Search for the cell housing the specified text and yield its [x, y] center coordinate. 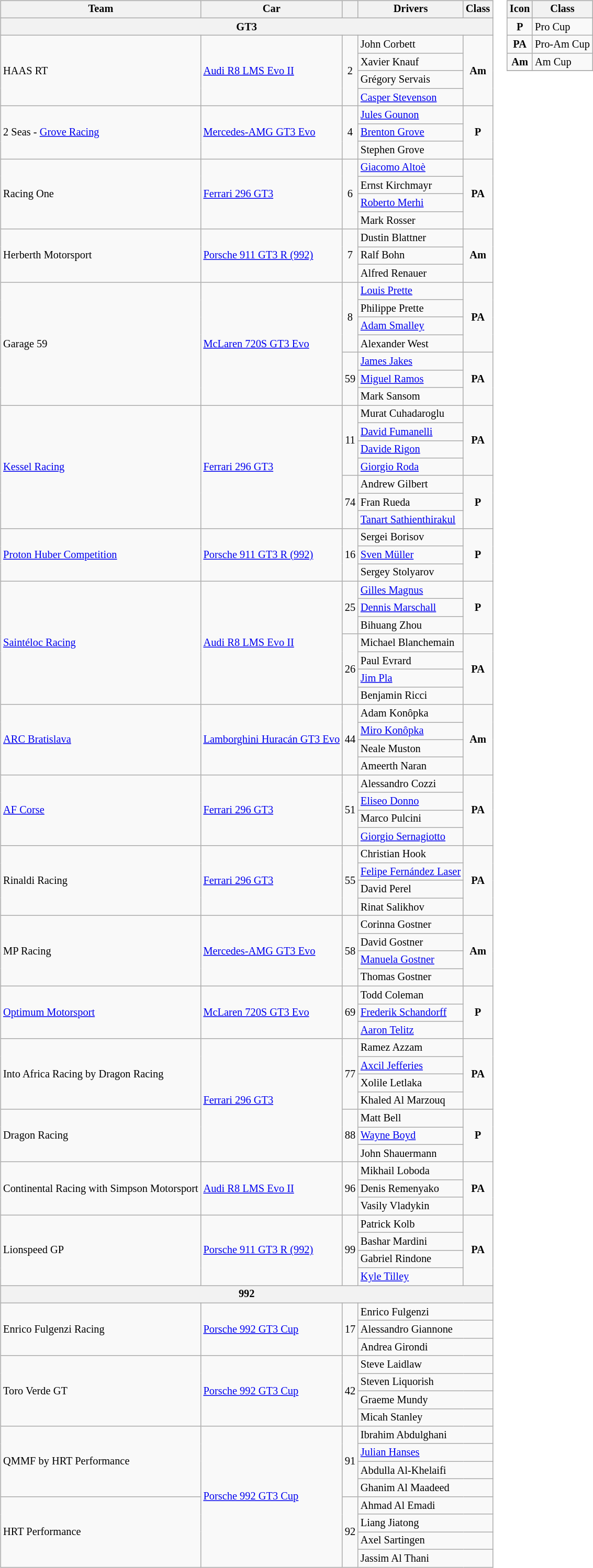
77 [350, 1074]
Benjamin Ricci [410, 696]
Toro Verde GT [100, 1391]
ARC Bratislava [100, 740]
91 [350, 1461]
2 [350, 71]
92 [350, 1531]
Xavier Knauf [410, 62]
Patrick Kolb [410, 1224]
Christian Hook [410, 854]
59 [350, 379]
Car [272, 9]
Jules Gounon [410, 115]
8 [350, 317]
Giorgio Sernagiotto [410, 836]
Dustin Blattner [410, 238]
Graeme Mundy [425, 1400]
Philippe Prette [410, 309]
44 [350, 740]
David Fumanelli [410, 431]
MP Racing [100, 951]
Alexander West [410, 344]
Micah Stanley [425, 1417]
2 Seas - Grove Racing [100, 133]
Ernst Kirchmayr [410, 185]
Lionspeed GP [100, 1250]
99 [350, 1250]
Dennis Marschall [410, 608]
Todd Coleman [410, 995]
Continental Racing with Simpson Motorsport [100, 1188]
Thomas Gostner [410, 978]
Michael Blanchemain [410, 643]
Brenton Grove [410, 132]
58 [350, 951]
Julian Hanses [425, 1452]
Vasily Vladykin [410, 1206]
Pro-Am Cup [562, 44]
Neale Muston [410, 748]
Andrea Girondi [425, 1347]
Denis Remenyako [410, 1189]
Icon [520, 9]
Garage 59 [100, 344]
Bashar Mardini [410, 1242]
Alfred Renauer [410, 273]
Dragon Racing [100, 1136]
Ameerth Naran [410, 766]
7 [350, 255]
Andrew Gilbert [410, 484]
Fran Rueda [410, 502]
Felipe Fernández Laser [410, 872]
Ahmad Al Emadi [425, 1505]
Miro Konôpka [410, 731]
Alessandro Giannone [425, 1330]
Xolile Letlaka [410, 1083]
Gilles Magnus [410, 590]
Kyle Tilley [410, 1277]
Liang Jiatong [425, 1523]
James Jakes [410, 361]
992 [247, 1294]
Marco Pulcini [410, 819]
David Perel [410, 889]
17 [350, 1330]
26 [350, 669]
96 [350, 1188]
Miguel Ramos [410, 379]
Rinat Salikhov [410, 907]
Saintéloc Racing [100, 643]
Ibrahim Abdulghani [425, 1435]
Mikhail Loboda [410, 1171]
QMMF by HRT Performance [100, 1461]
74 [350, 502]
Stephen Grove [410, 150]
Optimum Motorsport [100, 1013]
Ralf Bohn [410, 256]
Adam Konôpka [410, 713]
Matt Bell [410, 1118]
Axcil Jefferies [410, 1065]
AF Corse [100, 811]
HAAS RT [100, 71]
16 [350, 554]
Team [100, 9]
Corinna Gostner [410, 925]
Herberth Motorsport [100, 255]
Steve Laidlaw [425, 1365]
Wayne Boyd [410, 1136]
John Shauermann [410, 1153]
Enrico Fulgenzi Racing [100, 1330]
Giacomo Altoè [410, 168]
Am Cup [562, 62]
Ghanim Al Maadeed [425, 1488]
GT3 [247, 27]
Sven Müller [410, 555]
Mark Sansom [410, 396]
HRT Performance [100, 1531]
Sergei Borisov [410, 537]
Giorgio Roda [410, 467]
Ramez Azzam [410, 1048]
Alessandro Cozzi [410, 784]
Into Africa Racing by Dragon Racing [100, 1074]
Lamborghini Huracán GT3 Evo [272, 740]
Davide Rigon [410, 449]
Mark Rosser [410, 221]
Steven Liquorish [425, 1382]
88 [350, 1136]
Eliseo Donno [410, 801]
Murat Cuhadaroglu [410, 414]
42 [350, 1391]
Tanart Sathienthirakul [410, 520]
Axel Sartingen [425, 1541]
51 [350, 811]
Adam Smalley [410, 326]
Enrico Fulgenzi [425, 1312]
Jim Pla [410, 678]
Proton Huber Competition [100, 554]
David Gostner [410, 942]
Jassim Al Thani [425, 1558]
Rinaldi Racing [100, 881]
Gabriel Rindone [410, 1259]
Roberto Merhi [410, 203]
Paul Evrard [410, 661]
Pro Cup [562, 27]
Grégory Servais [410, 79]
Drivers [410, 9]
Frederik Schandorff [410, 1013]
Sergey Stolyarov [410, 573]
Louis Prette [410, 291]
Manuela Gostner [410, 960]
55 [350, 881]
Kessel Racing [100, 467]
Bihuang Zhou [410, 626]
6 [350, 195]
Racing One [100, 195]
John Corbett [410, 44]
Casper Stevenson [410, 97]
Aaron Telitz [410, 1030]
Abdulla Al-Khelaifi [425, 1470]
69 [350, 1013]
25 [350, 608]
4 [350, 133]
11 [350, 440]
Khaled Al Marzouq [410, 1100]
